Find where the given text appears and provide that cell's center as [X, Y] coordinate. 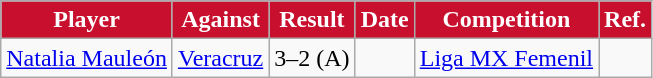
Competition [506, 20]
Against [220, 20]
Player [87, 20]
Result [312, 20]
3–2 (A) [312, 58]
Date [384, 20]
Veracruz [220, 58]
Ref. [626, 20]
Liga MX Femenil [506, 58]
Natalia Mauleón [87, 58]
